Pinpoint the cell where the given text exists, returning its (X, Y) midpoint coordinate. 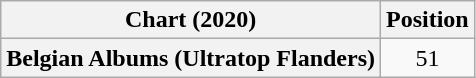
Position (428, 20)
51 (428, 58)
Chart (2020) (191, 20)
Belgian Albums (Ultratop Flanders) (191, 58)
